Search for the cell housing the specified text and yield its [x, y] center coordinate. 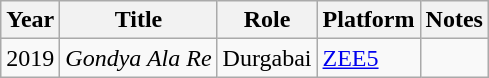
Platform [368, 20]
Durgabai [267, 58]
Year [30, 20]
Title [138, 20]
Gondya Ala Re [138, 58]
2019 [30, 58]
ZEE5 [368, 58]
Role [267, 20]
Notes [454, 20]
